Find where the given text appears and provide that cell's center as (x, y) coordinate. 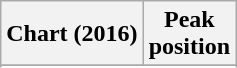
Chart (2016) (72, 34)
Peakposition (189, 34)
